Detect which cell encompasses the target text, then output its [X, Y] center coordinate. 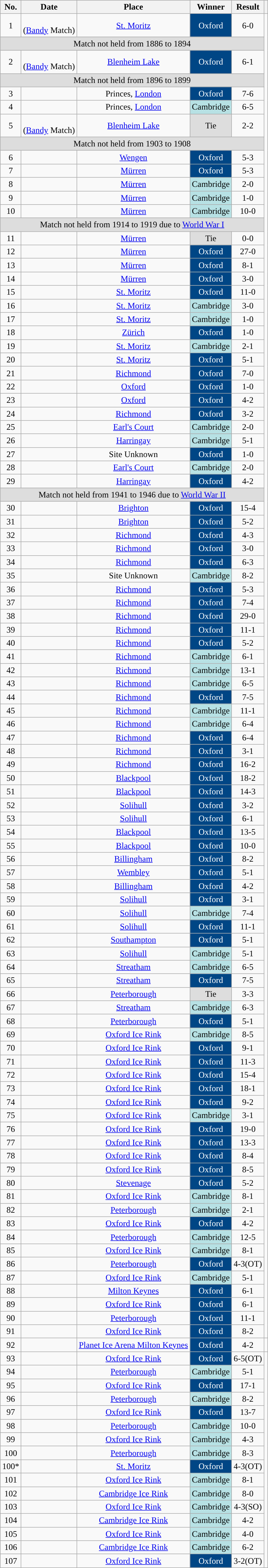
41 [11, 657]
95 [11, 1385]
9-2 [248, 1102]
23 [11, 400]
16-2 [248, 764]
No. [11, 7]
61 [11, 927]
75 [11, 1116]
Place [133, 7]
4-3(SO) [248, 1507]
103 [11, 1507]
3-3 [248, 994]
8-0 [248, 1493]
62 [11, 940]
Winner [211, 7]
105 [11, 1534]
63 [11, 953]
14 [11, 279]
25 [11, 427]
66 [11, 994]
93 [11, 1358]
10 [11, 211]
56 [11, 859]
32 [11, 535]
45 [11, 711]
26 [11, 441]
24 [11, 414]
76 [11, 1129]
102 [11, 1493]
51 [11, 791]
13-3 [248, 1142]
13 [11, 265]
7-6 [248, 94]
12 [11, 252]
Result [248, 7]
50 [11, 778]
33 [11, 549]
8-4 [248, 1156]
9 [11, 198]
6 [11, 157]
91 [11, 1331]
20 [11, 360]
22 [11, 387]
55 [11, 846]
18-2 [248, 778]
11-3 [248, 1061]
90 [11, 1318]
34 [11, 562]
78 [11, 1156]
1 [11, 26]
3-2(OT) [248, 1561]
81 [11, 1196]
13-5 [248, 832]
57 [11, 873]
100* [11, 1466]
Match not held from 1903 to 1908 [132, 144]
7 [11, 171]
104 [11, 1520]
Wembley [133, 873]
59 [11, 900]
47 [11, 738]
99 [11, 1439]
27 [11, 454]
3 [11, 94]
36 [11, 589]
18-1 [248, 1089]
101 [11, 1480]
37 [11, 602]
Wengen [133, 157]
Match not held from 1914 to 1919 due to World War I [132, 225]
2 [11, 62]
15 [11, 292]
29-0 [248, 616]
94 [11, 1372]
19-0 [248, 1129]
49 [11, 764]
88 [11, 1291]
53 [11, 818]
82 [11, 1210]
8 [11, 184]
4 [11, 107]
35 [11, 576]
16 [11, 306]
31 [11, 522]
6-0 [248, 26]
Match not held from 1886 to 1894 [132, 44]
48 [11, 751]
68 [11, 1021]
17-1 [248, 1385]
27-0 [248, 252]
92 [11, 1345]
107 [11, 1561]
42 [11, 670]
7-0 [248, 373]
74 [11, 1102]
4-0 [248, 1534]
13-1 [248, 670]
52 [11, 805]
70 [11, 1048]
Stevenage [133, 1183]
89 [11, 1305]
43 [11, 684]
Match not held from 1896 to 1899 [132, 80]
9-1 [248, 1048]
21 [11, 373]
12-5 [248, 1237]
19 [11, 346]
87 [11, 1278]
18 [11, 333]
85 [11, 1250]
11-0 [248, 292]
67 [11, 1007]
58 [11, 886]
44 [11, 697]
2-2 [248, 126]
38 [11, 616]
77 [11, 1142]
73 [11, 1089]
0-0 [248, 238]
106 [11, 1547]
5 [11, 126]
72 [11, 1075]
71 [11, 1061]
96 [11, 1399]
28 [11, 468]
83 [11, 1223]
14-3 [248, 791]
40 [11, 643]
11 [11, 238]
6-5(OT) [248, 1358]
98 [11, 1426]
84 [11, 1237]
Planet Ice Arena Milton Keynes [133, 1345]
Southampton [133, 940]
46 [11, 724]
54 [11, 832]
6-2 [248, 1547]
64 [11, 967]
69 [11, 1034]
30 [11, 508]
65 [11, 980]
100 [11, 1453]
39 [11, 629]
8-3 [248, 1453]
13-7 [248, 1412]
Match not held from 1941 to 1946 due to World War II [132, 495]
17 [11, 319]
86 [11, 1264]
Zürich [133, 333]
80 [11, 1183]
29 [11, 481]
97 [11, 1412]
Milton Keynes [133, 1291]
60 [11, 913]
Date [49, 7]
79 [11, 1169]
